Provide the [X, Y] coordinate of the cell's center where the given text is located.  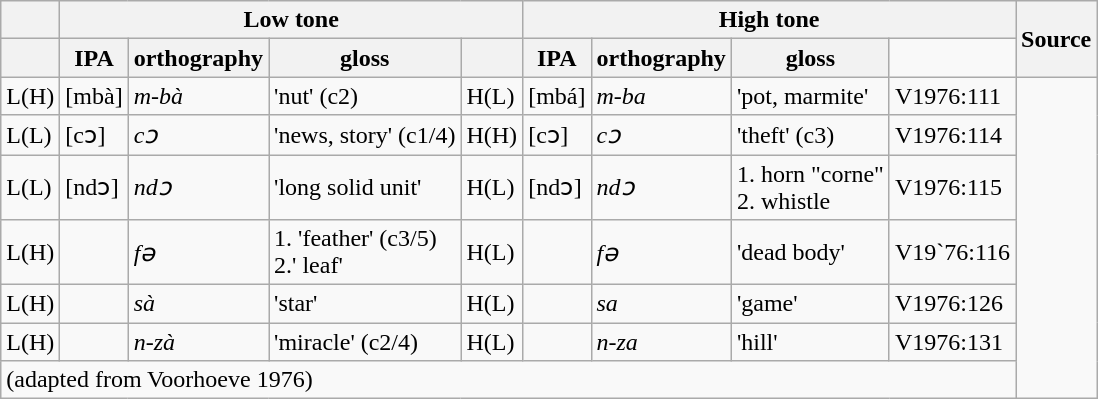
1. 'feather' (c3/5)2.' leaf' [365, 252]
[mbá] [557, 96]
m-bà [198, 96]
H(H) [492, 135]
'hill' [810, 342]
'dead body' [810, 252]
'game' [810, 304]
sà [198, 304]
sa [661, 304]
'star' [365, 304]
V19`76:116 [952, 252]
V1976:131 [952, 342]
m-ba [661, 96]
V1976:126 [952, 304]
1. horn "corne"2. whistle [810, 186]
[mbà] [94, 96]
'pot, marmite' [810, 96]
V1976:115 [952, 186]
n-za [661, 342]
V1976:114 [952, 135]
High tone [770, 20]
'news, story' (c1/4) [365, 135]
Low tone [292, 20]
Source [1056, 39]
'theft' (c3) [810, 135]
(adapted from Voorhoeve 1976) [508, 380]
'nut' (c2) [365, 96]
n-zà [198, 342]
'long solid unit' [365, 186]
'miracle' (c2/4) [365, 342]
V1976:111 [952, 96]
